Provide the (x, y) coordinate of the cell's center where the given text is located.  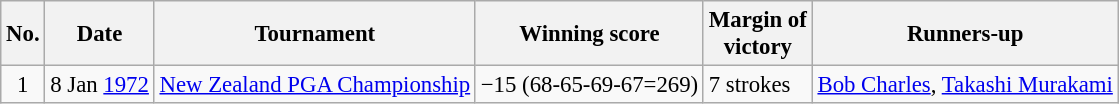
8 Jan 1972 (100, 85)
7 strokes (758, 85)
Bob Charles, Takashi Murakami (965, 85)
−15 (68-65-69-67=269) (589, 85)
Margin ofvictory (758, 34)
Winning score (589, 34)
Runners-up (965, 34)
No. (23, 34)
1 (23, 85)
New Zealand PGA Championship (314, 85)
Date (100, 34)
Tournament (314, 34)
